From the cell containing the given text, extract its center point as (X, Y) coordinate. 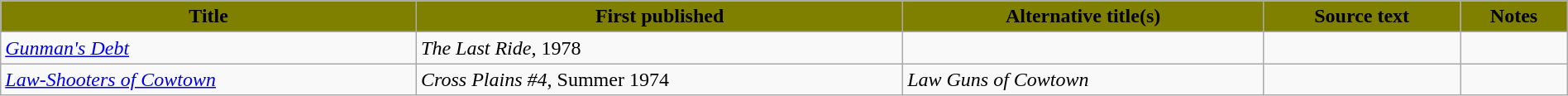
Gunman's Debt (208, 48)
Law-Shooters of Cowtown (208, 79)
Notes (1513, 17)
Alternative title(s) (1083, 17)
Law Guns of Cowtown (1083, 79)
Title (208, 17)
Source text (1362, 17)
First published (660, 17)
Cross Plains #4, Summer 1974 (660, 79)
The Last Ride, 1978 (660, 48)
